Return (X, Y) of the center of cell containing provided text 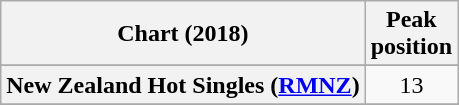
Chart (2018) (183, 34)
Peakposition (411, 34)
13 (411, 85)
New Zealand Hot Singles (RMNZ) (183, 85)
